Extract the (x, y) coordinate from the center of the cell holding the provided text.  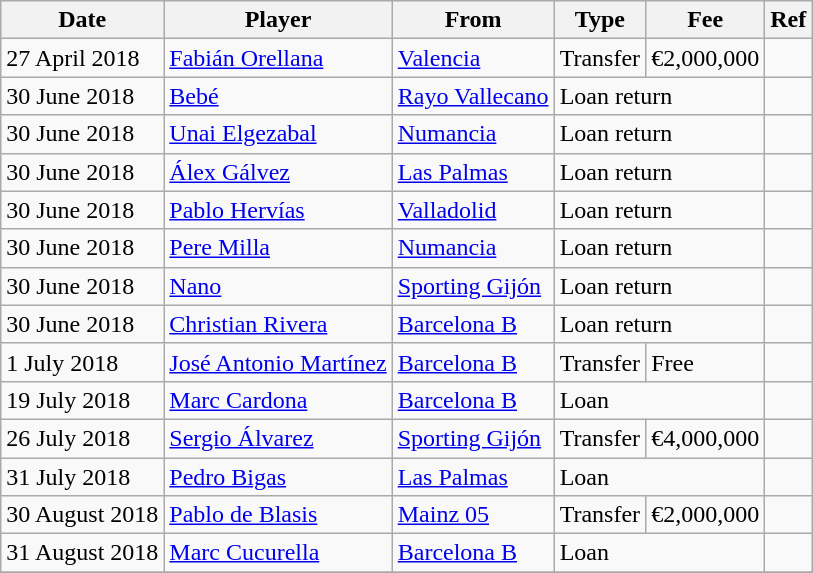
Pablo de Blasis (278, 515)
31 August 2018 (82, 553)
Valencia (473, 58)
Unai Elgezabal (278, 134)
Bebé (278, 96)
Álex Gálvez (278, 172)
Pere Milla (278, 248)
1 July 2018 (82, 362)
Mainz 05 (473, 515)
€4,000,000 (706, 438)
Marc Cucurella (278, 553)
Fee (706, 20)
From (473, 20)
Ref (788, 20)
Sergio Álvarez (278, 438)
Valladolid (473, 210)
Date (82, 20)
26 July 2018 (82, 438)
Type (600, 20)
Nano (278, 286)
19 July 2018 (82, 400)
Pablo Hervías (278, 210)
Fabián Orellana (278, 58)
Rayo Vallecano (473, 96)
31 July 2018 (82, 477)
Player (278, 20)
Marc Cardona (278, 400)
José Antonio Martínez (278, 362)
Pedro Bigas (278, 477)
Christian Rivera (278, 324)
Free (706, 362)
30 August 2018 (82, 515)
27 April 2018 (82, 58)
